Locate the cell with the specified text and output its (x, y) center coordinate. 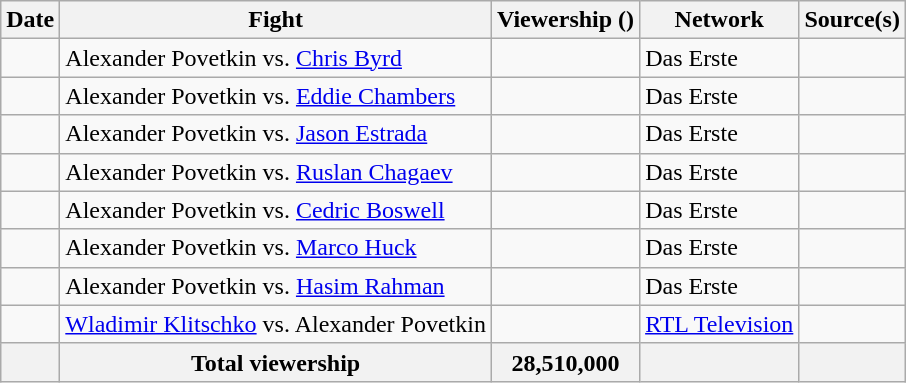
Alexander Povetkin vs. Cedric Boswell (276, 210)
Alexander Povetkin vs. Ruslan Chagaev (276, 172)
Network (720, 20)
Alexander Povetkin vs. Hasim Rahman (276, 286)
Alexander Povetkin vs. Eddie Chambers (276, 96)
Viewership () (565, 20)
Alexander Povetkin vs. Jason Estrada (276, 134)
Fight (276, 20)
Date (30, 20)
Alexander Povetkin vs. Chris Byrd (276, 58)
Wladimir Klitschko vs. Alexander Povetkin (276, 324)
RTL Television (720, 324)
Source(s) (852, 20)
28,510,000 (565, 362)
Alexander Povetkin vs. Marco Huck (276, 248)
Total viewership (276, 362)
